Determine the (X, Y) coordinate at the center of the cell enclosing the given text.  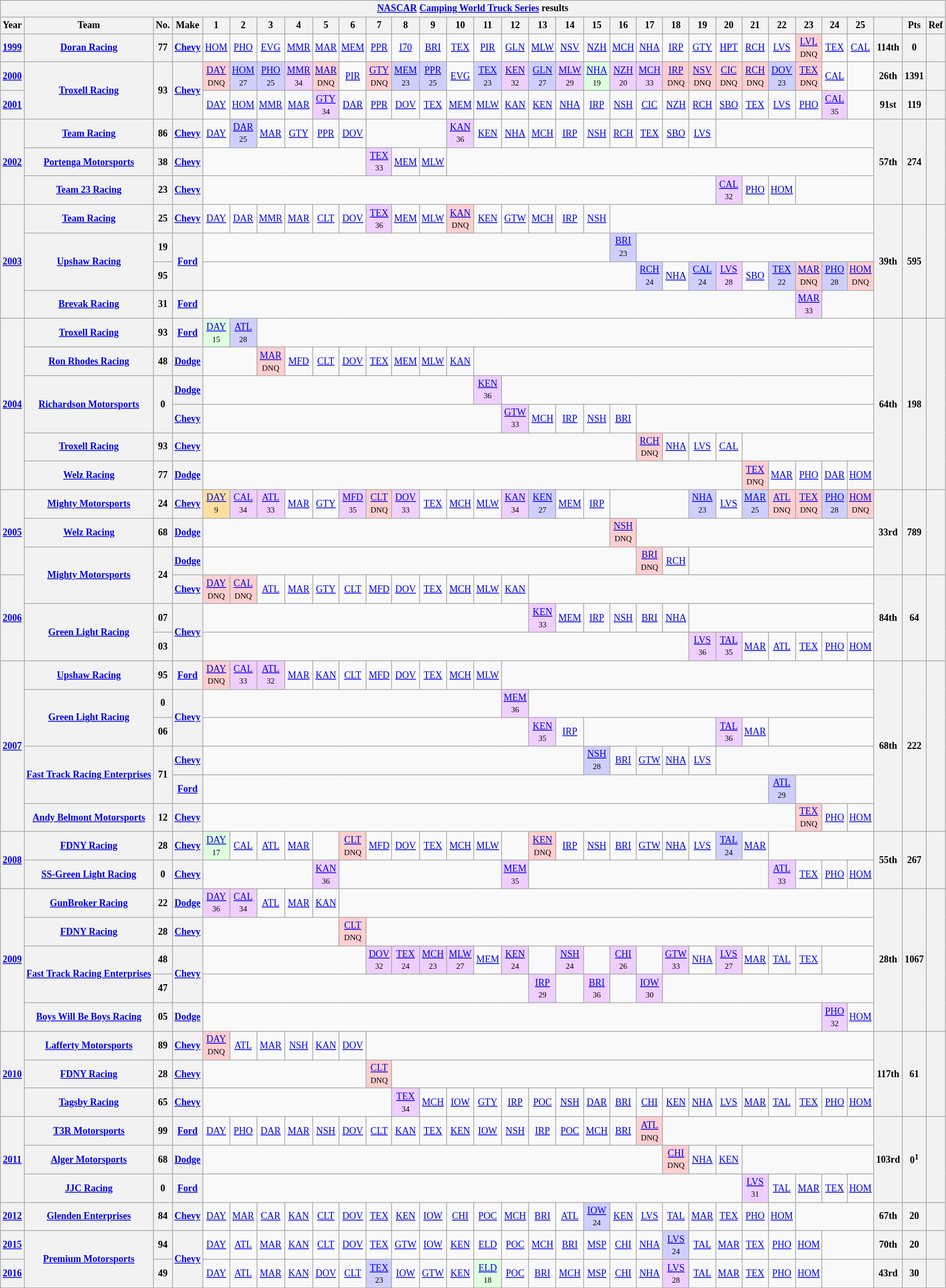
Year (13, 25)
TAL36 (729, 732)
HPT (729, 48)
TEX24 (406, 960)
CALDNQ (243, 590)
Doran Racing (88, 48)
55th (888, 860)
30 (915, 1274)
NSHDNQ (623, 533)
57th (888, 161)
MEM23 (406, 76)
GLN27 (543, 76)
33rd (888, 532)
LVS36 (702, 646)
2009 (13, 960)
NSH28 (597, 761)
ATL29 (782, 789)
03 (163, 646)
MFD35 (353, 504)
TEX36 (379, 219)
TEX22 (782, 276)
Alger Motorsports (88, 1159)
KAN34 (515, 504)
67th (888, 1217)
28th (888, 960)
MCH23 (432, 960)
8 (406, 25)
2000 (13, 76)
DAY9 (217, 504)
70th (888, 1245)
IRP29 (543, 988)
2 (243, 25)
CAL33 (243, 675)
Boys Will Be Boys Racing (88, 1017)
39th (888, 261)
LVS31 (755, 1188)
Portenga Motorsports (88, 162)
MEM35 (515, 875)
KANDNQ (461, 219)
PHO32 (835, 1017)
2011 (13, 1160)
1999 (13, 48)
18 (676, 25)
PPR25 (432, 76)
Andy Belmont Motorsports (88, 817)
2004 (13, 404)
RCH24 (650, 276)
SS-Green Light Racing (88, 875)
NHA19 (597, 76)
BRI36 (597, 988)
Team 23 Racing (88, 190)
JJC Racing (88, 1188)
103rd (888, 1160)
KEN27 (543, 504)
117th (888, 1074)
CAL24 (702, 276)
LVLDNQ (808, 48)
01 (915, 1160)
26th (888, 76)
Ref (936, 25)
MEM36 (515, 704)
789 (915, 532)
99 (163, 1131)
43rd (888, 1274)
NHA23 (702, 504)
MAR33 (808, 304)
2012 (13, 1217)
NASCAR Camping World Truck Series results (473, 8)
KEN33 (543, 618)
64 (915, 618)
Team (88, 25)
IRPDNQ (676, 76)
Pts (915, 25)
3 (271, 25)
1067 (915, 960)
07 (163, 618)
61 (915, 1074)
7 (379, 25)
CIC (650, 105)
84th (888, 618)
595 (915, 261)
KEN35 (543, 732)
119 (915, 105)
DOV32 (379, 960)
84 (163, 1217)
Lafferty Motorsports (88, 1046)
2007 (13, 746)
I70 (406, 48)
DAY17 (217, 846)
TEX33 (379, 162)
89 (163, 1046)
MLW29 (570, 76)
ATL32 (271, 675)
71 (163, 774)
Glenden Enterprises (88, 1217)
TEX34 (406, 1103)
91st (888, 105)
2001 (13, 105)
CAL35 (835, 105)
94 (163, 1245)
114th (888, 48)
IOW30 (650, 988)
T3R Motorsports (88, 1131)
222 (915, 746)
4 (299, 25)
Premium Motorsports (88, 1259)
2008 (13, 860)
MMR34 (299, 76)
11 (488, 25)
DAY36 (217, 903)
TAL24 (729, 846)
38 (163, 162)
PHO25 (271, 76)
15 (597, 25)
TAL35 (729, 646)
LVS27 (729, 960)
KEN32 (515, 76)
Richardson Motorsports (88, 404)
CHI26 (623, 960)
2015 (13, 1245)
5 (326, 25)
MCH33 (650, 76)
1 (217, 25)
CAL32 (729, 190)
NZH20 (623, 76)
47 (163, 988)
DOV33 (406, 504)
13 (543, 25)
Tagsby Racing (88, 1103)
2002 (13, 161)
06 (163, 732)
GTYDNQ (379, 76)
ELD18 (488, 1274)
05 (163, 1017)
2006 (13, 618)
17 (650, 25)
Brevak Racing (88, 304)
16 (623, 25)
10 (461, 25)
HOM27 (243, 76)
NSH24 (570, 960)
64th (888, 404)
GTY34 (326, 105)
2005 (13, 532)
49 (163, 1274)
68th (888, 746)
LVS24 (676, 1245)
267 (915, 860)
1391 (915, 76)
BRIDNQ (650, 561)
Ron Rhodes Racing (88, 361)
MAR25 (755, 504)
No. (163, 25)
2016 (13, 1274)
KEN36 (488, 390)
31 (163, 304)
274 (915, 161)
21 (755, 25)
2010 (13, 1074)
ATL28 (243, 333)
GLN (515, 48)
DAR25 (243, 133)
GunBroker Racing (88, 903)
9 (432, 25)
DAY15 (217, 333)
198 (915, 404)
NSVDNQ (702, 76)
14 (570, 25)
NSV (570, 48)
IOW24 (597, 1217)
Make (188, 25)
86 (163, 133)
MLW27 (461, 960)
2003 (13, 261)
CAR (271, 1217)
KENDNQ (543, 846)
BRI23 (623, 248)
6 (353, 25)
65 (163, 1103)
CICDNQ (729, 76)
ELD (488, 1245)
KEN24 (515, 960)
DOV23 (782, 76)
CHIDNQ (676, 1159)
